For the text-containing cell, return its midpoint in [x, y] coordinate format. 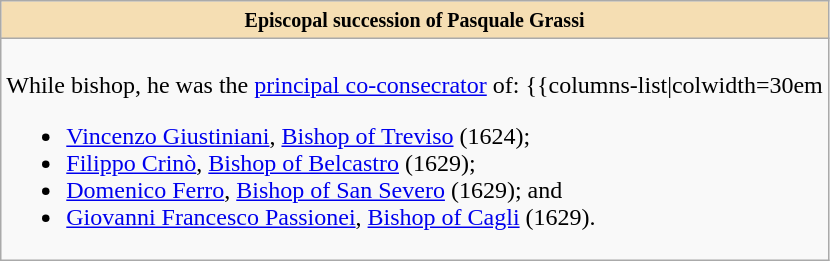
Episcopal succession of Pasquale Grassi [415, 20]
